Provide the [x, y] coordinate of the cell's center where the given text is located.  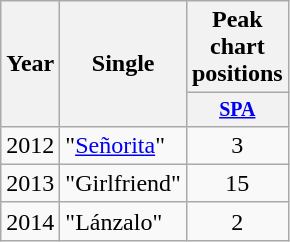
2 [237, 221]
2013 [30, 183]
Peak chart positions [237, 47]
2014 [30, 221]
SPA [237, 110]
"Señorita" [124, 145]
"Girlfriend" [124, 183]
15 [237, 183]
3 [237, 145]
Year [30, 64]
Single [124, 64]
2012 [30, 145]
"Lánzalo" [124, 221]
